Capture the cell that displays the provided text and extract its [x, y] central coordinate. 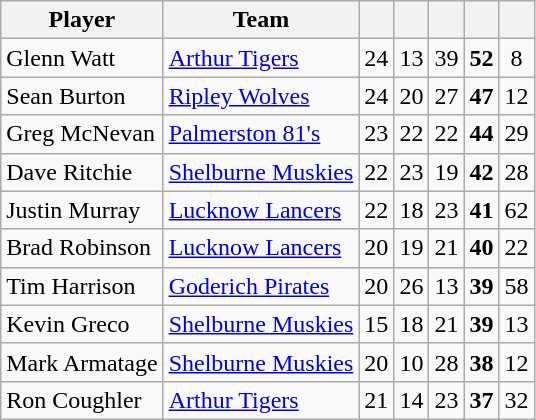
37 [482, 400]
41 [482, 210]
32 [516, 400]
29 [516, 134]
27 [446, 96]
Glenn Watt [82, 58]
62 [516, 210]
Justin Murray [82, 210]
Tim Harrison [82, 286]
Palmerston 81's [261, 134]
Brad Robinson [82, 248]
14 [412, 400]
Ron Coughler [82, 400]
58 [516, 286]
Dave Ritchie [82, 172]
Kevin Greco [82, 324]
40 [482, 248]
Team [261, 20]
10 [412, 362]
26 [412, 286]
Ripley Wolves [261, 96]
Greg McNevan [82, 134]
Mark Armatage [82, 362]
8 [516, 58]
44 [482, 134]
52 [482, 58]
15 [376, 324]
38 [482, 362]
42 [482, 172]
47 [482, 96]
Player [82, 20]
Sean Burton [82, 96]
Goderich Pirates [261, 286]
